Detect which cell encompasses the target text, then output its (X, Y) center coordinate. 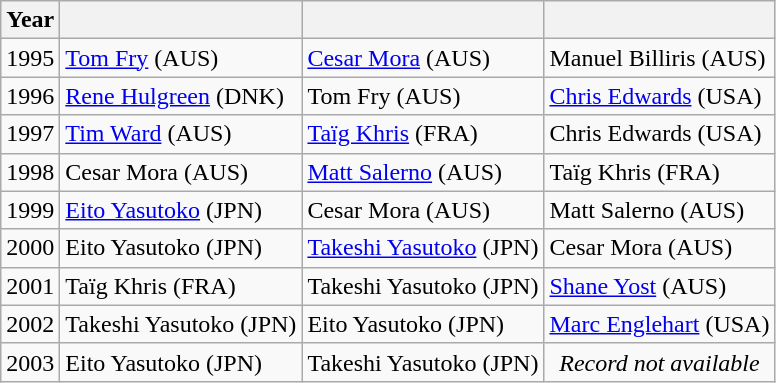
1997 (30, 134)
Rene Hulgreen (DNK) (181, 96)
Year (30, 20)
2000 (30, 248)
2002 (30, 324)
Record not available (660, 362)
Tim Ward (AUS) (181, 134)
Marc Englehart (USA) (660, 324)
2003 (30, 362)
1996 (30, 96)
1995 (30, 58)
1998 (30, 172)
Manuel Billiris (AUS) (660, 58)
Shane Yost (AUS) (660, 286)
1999 (30, 210)
2001 (30, 286)
